Scan for the cell matching the given text and deliver its [x, y] coordinate at center. 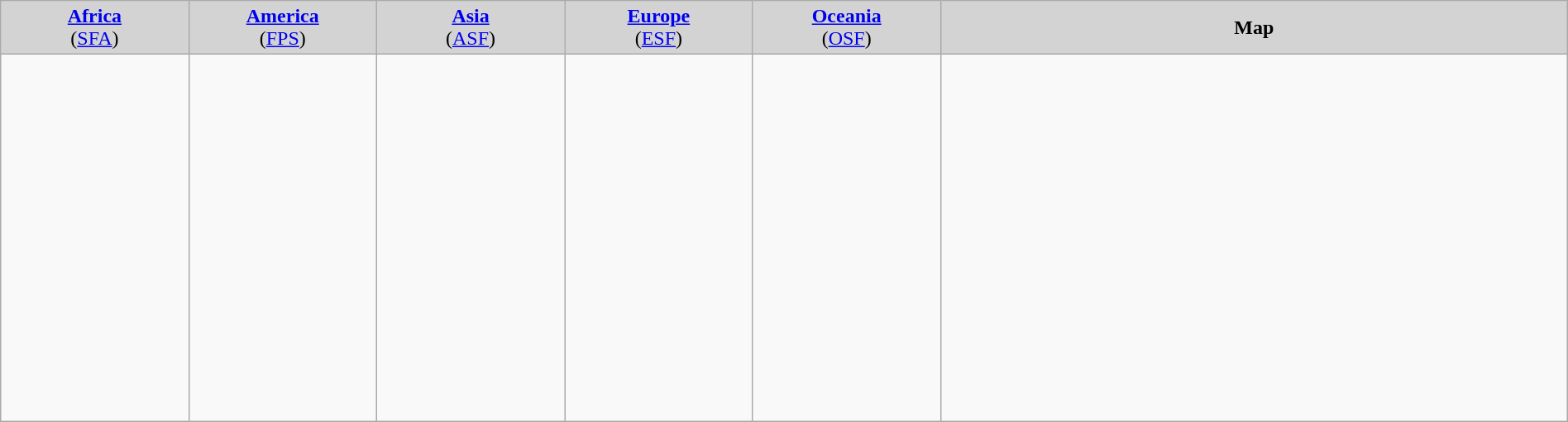
Map [1254, 28]
Africa(SFA) [94, 28]
Asia(ASF) [470, 28]
Oceania(OSF) [847, 28]
America(FPS) [283, 28]
Europe(ESF) [658, 28]
